Pinpoint the cell where the given text exists, returning its (x, y) midpoint coordinate. 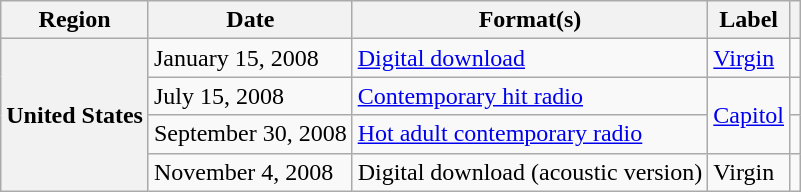
September 30, 2008 (250, 134)
November 4, 2008 (250, 172)
Capitol (749, 115)
United States (75, 115)
January 15, 2008 (250, 58)
Region (75, 20)
Contemporary hit radio (530, 96)
Digital download (530, 58)
Format(s) (530, 20)
Digital download (acoustic version) (530, 172)
Hot adult contemporary radio (530, 134)
July 15, 2008 (250, 96)
Date (250, 20)
Label (749, 20)
